Provide the [X, Y] coordinate of the cell's center where the given text is located.  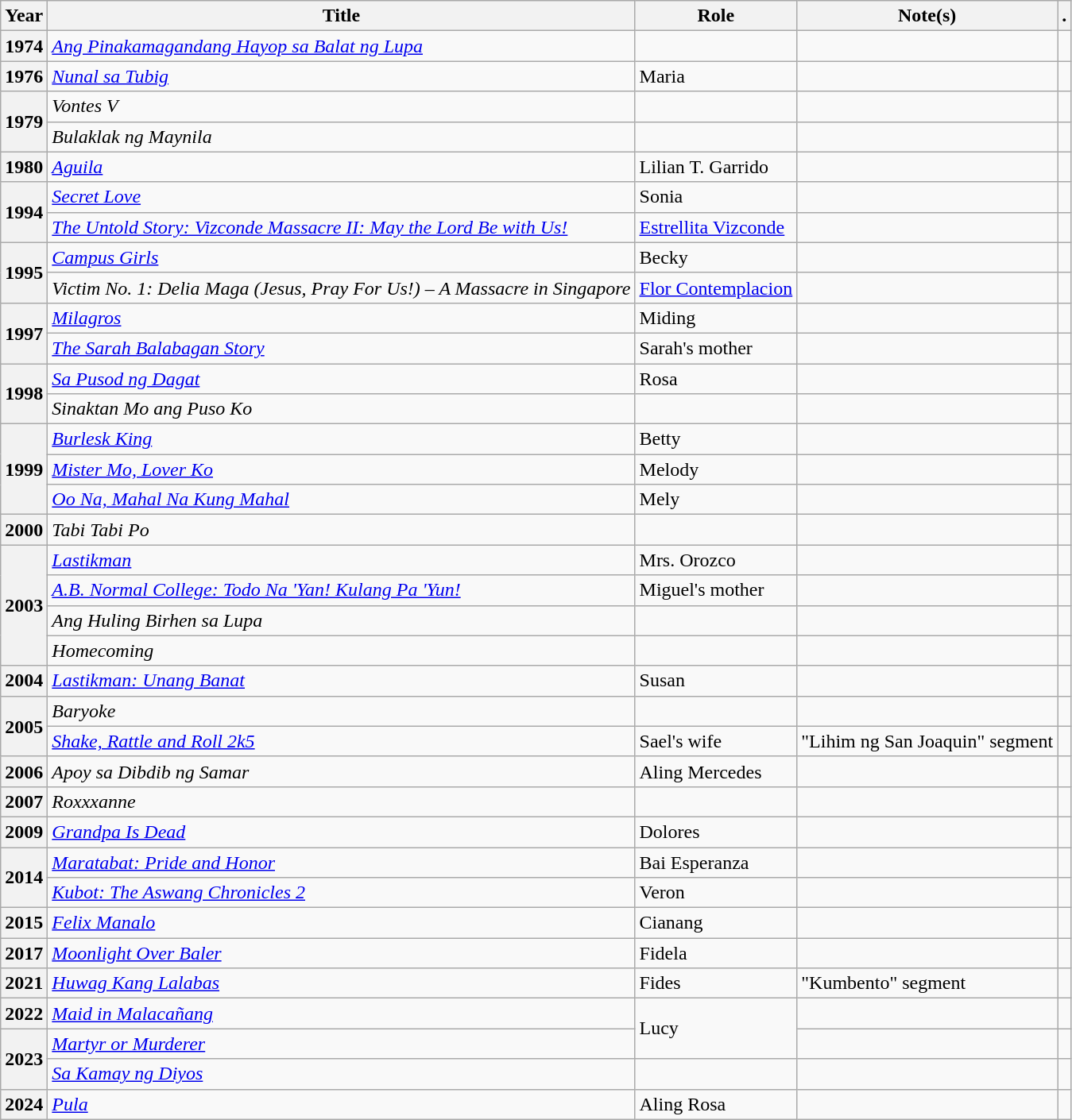
2005 [24, 726]
1998 [24, 394]
1974 [24, 46]
"Lihim ng San Joaquin" segment [927, 741]
Note(s) [927, 16]
2022 [24, 1014]
Nunal sa Tubig [342, 76]
Sa Pusod ng Dagat [342, 379]
Dolores [716, 832]
Roxxxanne [342, 801]
2024 [24, 1104]
Homecoming [342, 651]
The Untold Story: Vizconde Massacre II: May the Lord Be with Us! [342, 227]
Maratabat: Pride and Honor [342, 862]
"Kumbento" segment [927, 983]
Lastikman [342, 560]
Title [342, 16]
A.B. Normal College: Todo Na 'Yan! Kulang Pa 'Yun! [342, 590]
Oo Na, Mahal Na Kung Mahal [342, 500]
2003 [24, 605]
Huwag Kang Lalabas [342, 983]
Bulaklak ng Maynila [342, 137]
Moonlight Over Baler [342, 953]
Aling Rosa [716, 1104]
2000 [24, 530]
Lilian T. Garrido [716, 167]
Campus Girls [342, 257]
2009 [24, 832]
Estrellita Vizconde [716, 227]
Mrs. Orozco [716, 560]
2014 [24, 877]
Miguel's mother [716, 590]
The Sarah Balabagan Story [342, 348]
1994 [24, 212]
Maid in Malacañang [342, 1014]
Shake, Rattle and Roll 2k5 [342, 741]
Miding [716, 318]
1976 [24, 76]
Grandpa Is Dead [342, 832]
Maria [716, 76]
Year [24, 16]
. [1065, 16]
Betty [716, 439]
2023 [24, 1059]
Mister Mo, Lover Ko [342, 469]
2017 [24, 953]
Milagros [342, 318]
Role [716, 16]
Tabi Tabi Po [342, 530]
Sarah's mother [716, 348]
Melody [716, 469]
2007 [24, 801]
Susan [716, 681]
Rosa [716, 379]
Burlesk King [342, 439]
Fidela [716, 953]
Mely [716, 500]
Vontes V [342, 106]
Aguila [342, 167]
Becky [716, 257]
1979 [24, 122]
Sinaktan Mo ang Puso Ko [342, 409]
2021 [24, 983]
Bai Esperanza [716, 862]
Aling Mercedes [716, 771]
Fides [716, 983]
Flor Contemplacion [716, 288]
Victim No. 1: Delia Maga (Jesus, Pray For Us!) – A Massacre in Singapore [342, 288]
2006 [24, 771]
1999 [24, 469]
Felix Manalo [342, 923]
Sa Kamay ng Diyos [342, 1074]
1995 [24, 272]
2004 [24, 681]
2015 [24, 923]
Sonia [716, 197]
Lucy [716, 1029]
Ang Huling Birhen sa Lupa [342, 620]
1997 [24, 333]
Cianang [716, 923]
Secret Love [342, 197]
Baryoke [342, 711]
Sael's wife [716, 741]
Veron [716, 893]
1980 [24, 167]
Pula [342, 1104]
Lastikman: Unang Banat [342, 681]
Ang Pinakamagandang Hayop sa Balat ng Lupa [342, 46]
Kubot: The Aswang Chronicles 2 [342, 893]
Martyr or Murderer [342, 1044]
Apoy sa Dibdib ng Samar [342, 771]
